From the cell containing the given text, extract its center point as [x, y] coordinate. 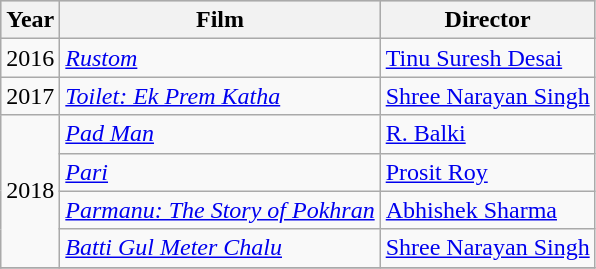
Abhishek Sharma [488, 210]
Prosit Roy [488, 172]
Parmanu: The Story of Pokhran [220, 210]
2017 [30, 96]
Rustom [220, 58]
Year [30, 20]
Film [220, 20]
2016 [30, 58]
Director [488, 20]
2018 [30, 191]
Pad Man [220, 134]
Pari [220, 172]
Toilet: Ek Prem Katha [220, 96]
R. Balki [488, 134]
Batti Gul Meter Chalu [220, 248]
Tinu Suresh Desai [488, 58]
